Return (x, y) of the center of cell containing provided text 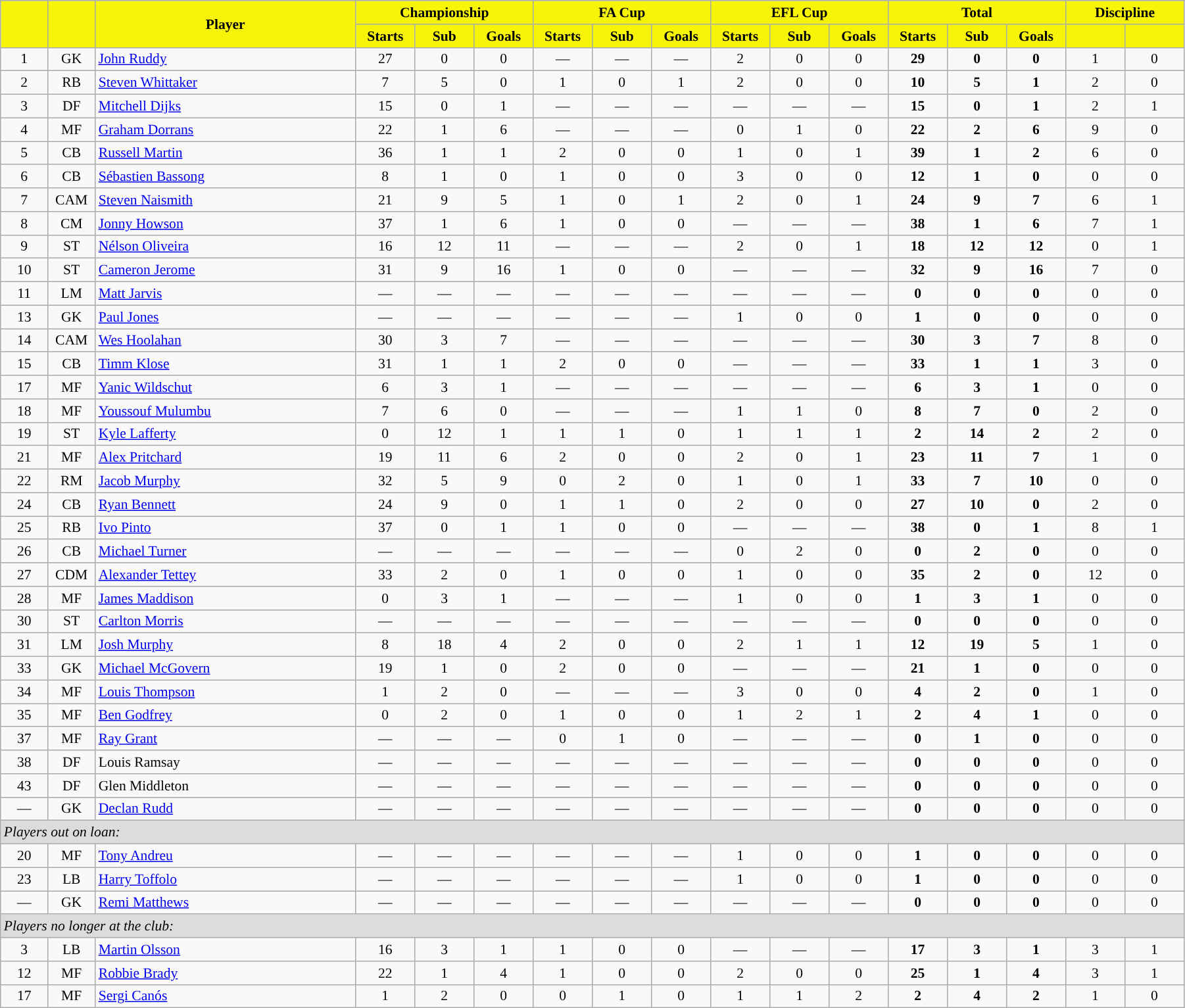
Robbie Brady (226, 973)
CDM (72, 575)
36 (385, 153)
Graham Dorrans (226, 130)
FA Cup (622, 12)
Ray Grant (226, 739)
Players no longer at the club: (592, 926)
Discipline (1125, 12)
Youssouf Mulumbu (226, 411)
34 (24, 692)
Sébastien Bassong (226, 177)
RM (72, 481)
Louis Ramsay (226, 762)
Carlton Morris (226, 621)
Josh Murphy (226, 645)
Harry Toffolo (226, 879)
Alexander Tettey (226, 575)
Cameron Jerome (226, 270)
29 (918, 59)
Player (226, 24)
Steven Naismith (226, 200)
20 (24, 856)
Jonny Howson (226, 224)
Jacob Murphy (226, 481)
CM (72, 224)
Glen Middleton (226, 786)
Matt Jarvis (226, 294)
Declan Rudd (226, 809)
John Ruddy (226, 59)
13 (24, 317)
Paul Jones (226, 317)
Yanic Wildschut (226, 387)
Players out on loan: (592, 832)
Alex Pritchard (226, 458)
Wes Hoolahan (226, 341)
26 (24, 552)
Ryan Bennett (226, 504)
Michael McGovern (226, 669)
39 (918, 153)
EFL Cup (800, 12)
Sergi Canós (226, 996)
43 (24, 786)
Ivo Pinto (226, 528)
Michael Turner (226, 552)
Remi Matthews (226, 903)
Mitchell Dijks (226, 107)
28 (24, 598)
Russell Martin (226, 153)
James Maddison (226, 598)
Championship (445, 12)
Total (977, 12)
Martin Olsson (226, 949)
Ben Godfrey (226, 715)
Steven Whittaker (226, 83)
Kyle Lafferty (226, 434)
Louis Thompson (226, 692)
Timm Klose (226, 364)
Nélson Oliveira (226, 247)
Tony Andreu (226, 856)
